Return the (X, Y) coordinate for the center point of the cell that contains the specified text.  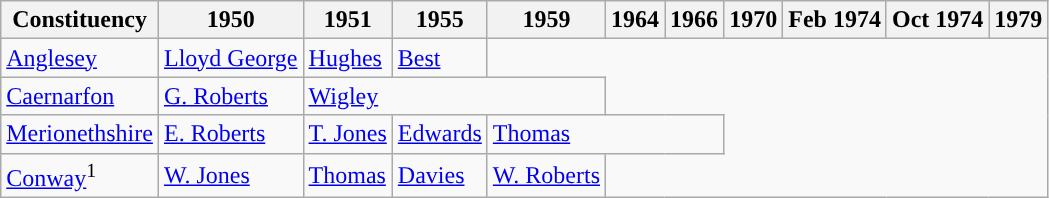
1959 (546, 20)
Oct 1974 (937, 20)
Constituency (80, 20)
G. Roberts (230, 96)
Conway1 (80, 176)
Feb 1974 (835, 20)
1966 (694, 20)
E. Roberts (230, 134)
1970 (754, 20)
Caernarfon (80, 96)
Hughes (348, 58)
Wigley (454, 96)
1979 (1018, 20)
Best (440, 58)
1955 (440, 20)
Lloyd George (230, 58)
Davies (440, 176)
1951 (348, 20)
1964 (636, 20)
W. Roberts (546, 176)
W. Jones (230, 176)
Anglesey (80, 58)
Edwards (440, 134)
Merionethshire (80, 134)
T. Jones (348, 134)
1950 (230, 20)
